Output the (X, Y) coordinate of the center of the cell containing the given text.  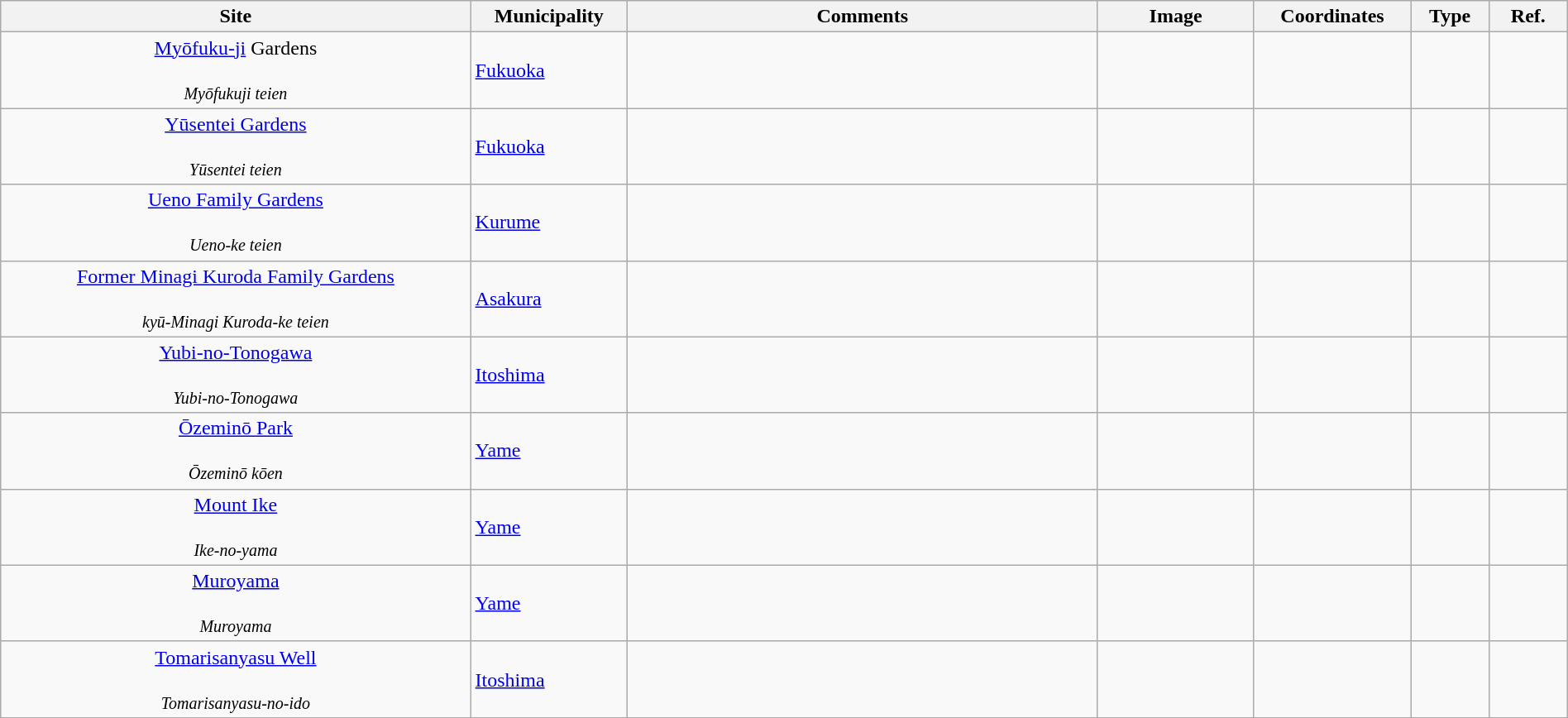
Coordinates (1331, 17)
Mount IkeIke-no-yama (236, 527)
Tomarisanyasu WellTomarisanyasu-no-ido (236, 679)
Municipality (549, 17)
Image (1176, 17)
Site (236, 17)
Yubi-no-TonogawaYubi-no-Tonogawa (236, 375)
Asakura (549, 299)
Myōfuku-ji GardensMyōfukuji teien (236, 70)
Ōzeminō ParkŌzeminō kōen (236, 451)
Yūsentei GardensYūsentei teien (236, 146)
Ref. (1528, 17)
MuroyamaMuroyama (236, 603)
Comments (863, 17)
Type (1451, 17)
Former Minagi Kuroda Family Gardenskyū-Minagi Kuroda-ke teien (236, 299)
Kurume (549, 223)
Ueno Family GardensUeno-ke teien (236, 223)
